Scan for the cell matching the given text and deliver its [X, Y] coordinate at center. 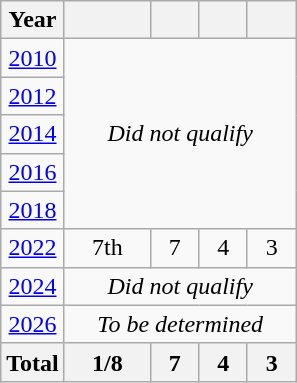
2010 [33, 58]
2016 [33, 172]
2024 [33, 286]
2022 [33, 248]
1/8 [107, 362]
To be determined [180, 324]
2012 [33, 96]
2014 [33, 134]
2026 [33, 324]
Year [33, 20]
7th [107, 248]
2018 [33, 210]
Total [33, 362]
